Output the [X, Y] coordinate of the center of the cell containing the given text.  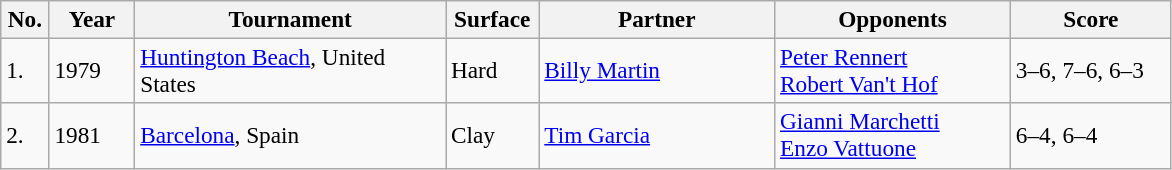
Gianni Marchetti Enzo Vattuone [893, 136]
6–4, 6–4 [1090, 136]
Clay [492, 136]
Opponents [893, 19]
Huntington Beach, United States [290, 70]
3–6, 7–6, 6–3 [1090, 70]
Partner [657, 19]
1979 [92, 70]
Billy Martin [657, 70]
Surface [492, 19]
Tim Garcia [657, 136]
Score [1090, 19]
Year [92, 19]
1981 [92, 136]
Peter Rennert Robert Van't Hof [893, 70]
2. [25, 136]
Hard [492, 70]
Barcelona, Spain [290, 136]
Tournament [290, 19]
1. [25, 70]
No. [25, 19]
